Determine the [x, y] coordinate at the center of the cell enclosing the given text.  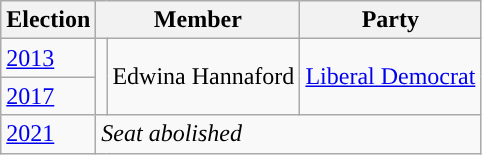
Edwina Hannaford [204, 77]
2013 [48, 58]
Member [198, 20]
Party [390, 20]
2021 [48, 134]
Seat abolished [288, 134]
Election [48, 20]
2017 [48, 96]
Liberal Democrat [390, 77]
